Find where the given text appears and provide that cell's center as [x, y] coordinate. 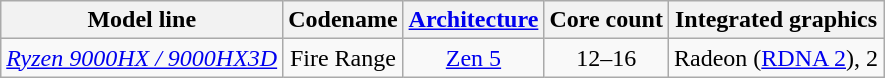
Ryzen 9000HX / 9000HX3D [142, 58]
Zen 5 [474, 58]
Core count [606, 20]
Architecture [474, 20]
Codename [343, 20]
Fire Range [343, 58]
Integrated graphics [776, 20]
Model line [142, 20]
12–16 [606, 58]
Radeon (RDNA 2), 2 [776, 58]
